Extract the (x, y) coordinate from the center of the cell holding the provided text.  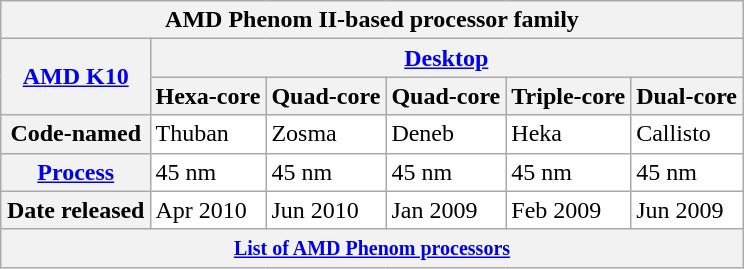
Process (76, 172)
Desktop (446, 58)
Deneb (446, 134)
Thuban (208, 134)
Apr 2010 (208, 210)
Jun 2010 (326, 210)
Dual-core (687, 96)
Feb 2009 (568, 210)
Date released (76, 210)
Code-named (76, 134)
AMD K10 (76, 77)
Jun 2009 (687, 210)
Zosma (326, 134)
Triple-core (568, 96)
Jan 2009 (446, 210)
AMD Phenom II-based processor family (372, 20)
Hexa-core (208, 96)
Heka (568, 134)
Callisto (687, 134)
List of AMD Phenom processors (372, 248)
